Output the (X, Y) coordinate of the center of the cell containing the given text.  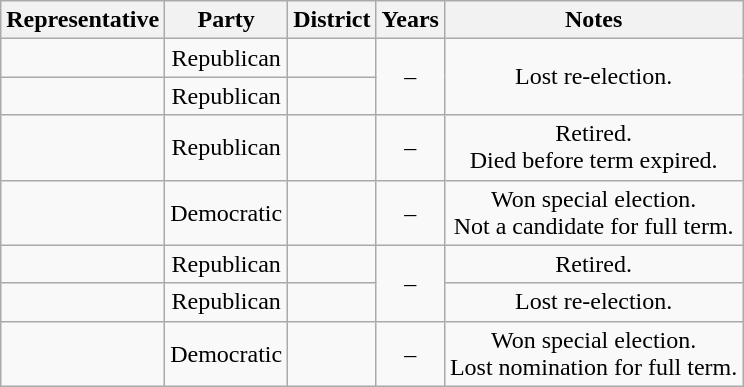
Won special election.Lost nomination for full term. (593, 354)
District (332, 20)
Notes (593, 20)
Party (226, 20)
Won special election.Not a candidate for full term. (593, 212)
Retired.Died before term expired. (593, 148)
Representative (83, 20)
Years (410, 20)
Retired. (593, 264)
